From the cell containing the given text, extract its center point as (X, Y) coordinate. 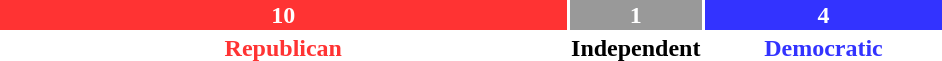
1 (636, 15)
10 (284, 15)
4 (824, 15)
